Provide the [X, Y] coordinate of the cell's center where the given text is located.  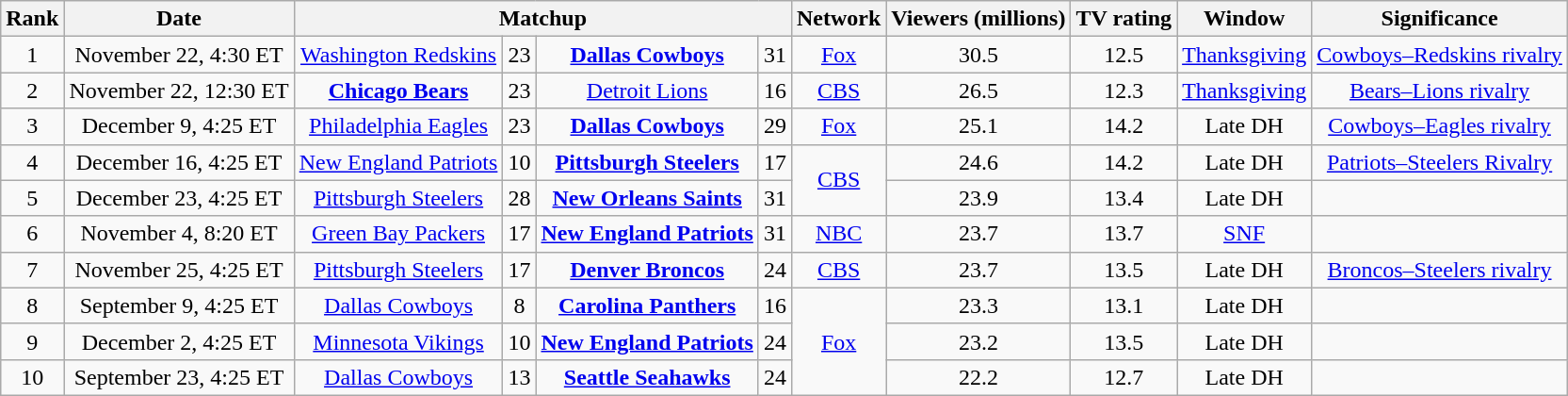
Minnesota Vikings [398, 341]
November 22, 12:30 ET [179, 91]
Denver Broncos [647, 270]
September 9, 4:25 ET [179, 305]
1 [32, 55]
28 [520, 198]
Cowboys–Redskins rivalry [1440, 55]
NBC [838, 234]
23.9 [978, 198]
22.2 [978, 377]
Broncos–Steelers rivalry [1440, 270]
September 23, 4:25 ET [179, 377]
Patriots–Steelers Rivalry [1440, 162]
Rank [32, 19]
December 16, 4:25 ET [179, 162]
13 [520, 377]
30.5 [978, 55]
3 [32, 126]
Date [179, 19]
29 [774, 126]
13.1 [1124, 305]
12.7 [1124, 377]
Window [1245, 19]
New Orleans Saints [647, 198]
Detroit Lions [647, 91]
24.6 [978, 162]
2 [32, 91]
9 [32, 341]
6 [32, 234]
Philadelphia Eagles [398, 126]
December 9, 4:25 ET [179, 126]
Chicago Bears [398, 91]
12.3 [1124, 91]
Matchup [542, 19]
November 25, 4:25 ET [179, 270]
26.5 [978, 91]
7 [32, 270]
SNF [1245, 234]
Cowboys–Eagles rivalry [1440, 126]
Bears–Lions rivalry [1440, 91]
Seattle Seahawks [647, 377]
4 [32, 162]
Viewers (millions) [978, 19]
Network [838, 19]
December 2, 4:25 ET [179, 341]
12.5 [1124, 55]
Green Bay Packers [398, 234]
23.2 [978, 341]
25.1 [978, 126]
November 4, 8:20 ET [179, 234]
23.3 [978, 305]
December 23, 4:25 ET [179, 198]
5 [32, 198]
Carolina Panthers [647, 305]
13.7 [1124, 234]
Significance [1440, 19]
November 22, 4:30 ET [179, 55]
13.4 [1124, 198]
TV rating [1124, 19]
Washington Redskins [398, 55]
